Determine the [x, y] coordinate at the center of the cell enclosing the given text.  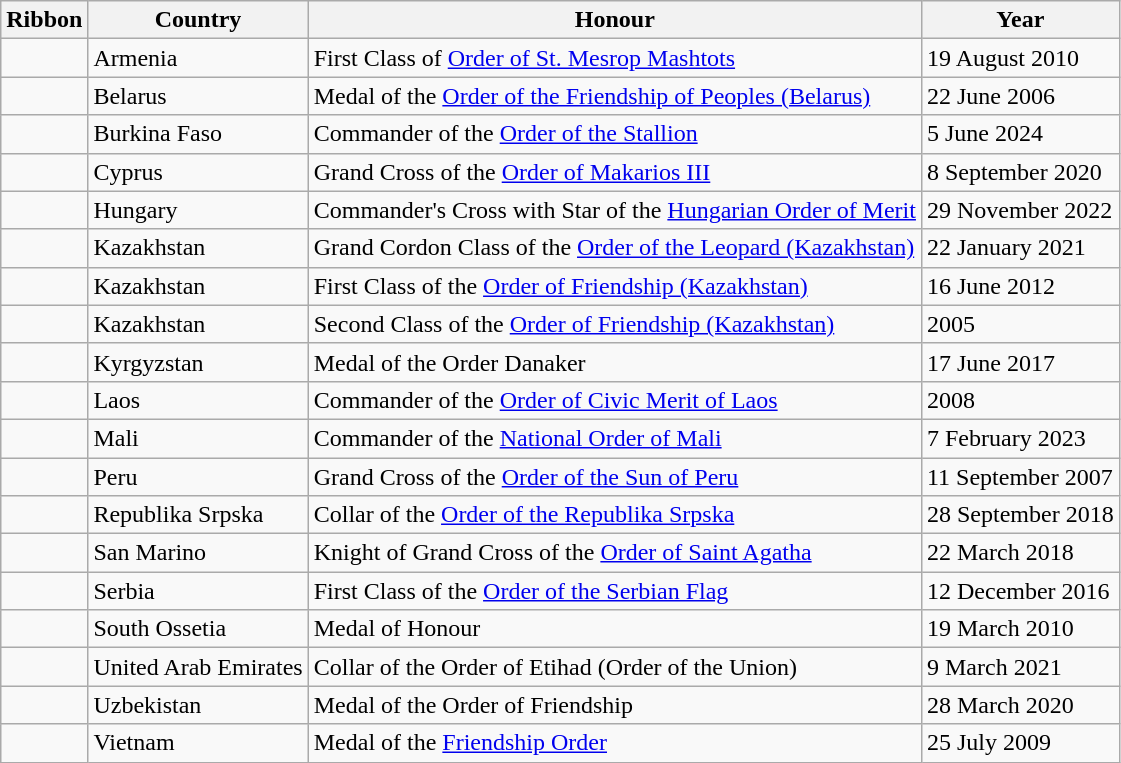
2008 [1020, 400]
Commander of the Order of the Stallion [614, 134]
29 November 2022 [1020, 210]
Medal of the Order Danaker [614, 362]
Mali [198, 438]
22 June 2006 [1020, 96]
Burkina Faso [198, 134]
9 March 2021 [1020, 667]
Peru [198, 477]
Collar of the Order of the Republika Srpska [614, 515]
28 September 2018 [1020, 515]
11 September 2007 [1020, 477]
7 February 2023 [1020, 438]
First Class of the Order of the Serbian Flag [614, 591]
Honour [614, 20]
Grand Cross of the Order of Makarios III [614, 172]
Knight of Grand Cross of the Order of Saint Agatha [614, 553]
12 December 2016 [1020, 591]
Kyrgyzstan [198, 362]
25 July 2009 [1020, 743]
Medal of the Order of Friendship [614, 705]
22 January 2021 [1020, 248]
2005 [1020, 324]
Commander's Cross with Star of the Hungarian Order of Merit [614, 210]
Hungary [198, 210]
Commander of the Order of Civic Merit of Laos [614, 400]
Grand Cordon Class of the Order of the Leopard (Kazakhstan) [614, 248]
Laos [198, 400]
Cyprus [198, 172]
5 June 2024 [1020, 134]
Republika Srpska [198, 515]
19 March 2010 [1020, 629]
United Arab Emirates [198, 667]
First Class of Order of St. Mesrop Mashtots [614, 58]
28 March 2020 [1020, 705]
Year [1020, 20]
17 June 2017 [1020, 362]
Ribbon [44, 20]
Second Class of the Order of Friendship (Kazakhstan) [614, 324]
19 August 2010 [1020, 58]
Uzbekistan [198, 705]
Commander of the National Order of Mali [614, 438]
Collar of the Order of Etihad (Order of the Union) [614, 667]
22 March 2018 [1020, 553]
Medal of the Order of the Friendship of Peoples (Belarus) [614, 96]
Grand Cross of the Order of the Sun of Peru [614, 477]
Serbia [198, 591]
Country [198, 20]
Belarus [198, 96]
8 September 2020 [1020, 172]
Medal of the Friendship Order [614, 743]
First Class of the Order of Friendship (Kazakhstan) [614, 286]
Medal of Honour [614, 629]
Vietnam [198, 743]
Armenia [198, 58]
San Marino [198, 553]
16 June 2012 [1020, 286]
South Ossetia [198, 629]
